Detect which cell encompasses the target text, then output its (X, Y) center coordinate. 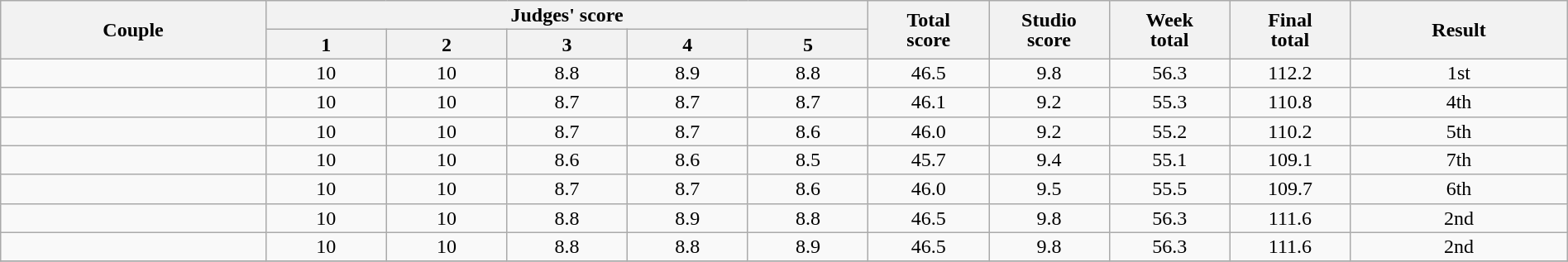
110.2 (1290, 131)
55.2 (1169, 131)
Studioscore (1049, 30)
Weektotal (1169, 30)
5th (1459, 131)
109.7 (1290, 188)
Result (1459, 30)
45.7 (929, 160)
55.3 (1169, 102)
110.8 (1290, 102)
112.2 (1290, 73)
3 (567, 45)
1st (1459, 73)
6th (1459, 188)
4th (1459, 102)
5 (808, 45)
7th (1459, 160)
9.5 (1049, 188)
4 (687, 45)
55.5 (1169, 188)
2 (447, 45)
Finaltotal (1290, 30)
55.1 (1169, 160)
Couple (134, 30)
46.1 (929, 102)
1 (326, 45)
Judges' score (567, 15)
Totalscore (929, 30)
9.4 (1049, 160)
109.1 (1290, 160)
8.5 (808, 160)
